Scan for the cell matching the given text and deliver its [X, Y] coordinate at center. 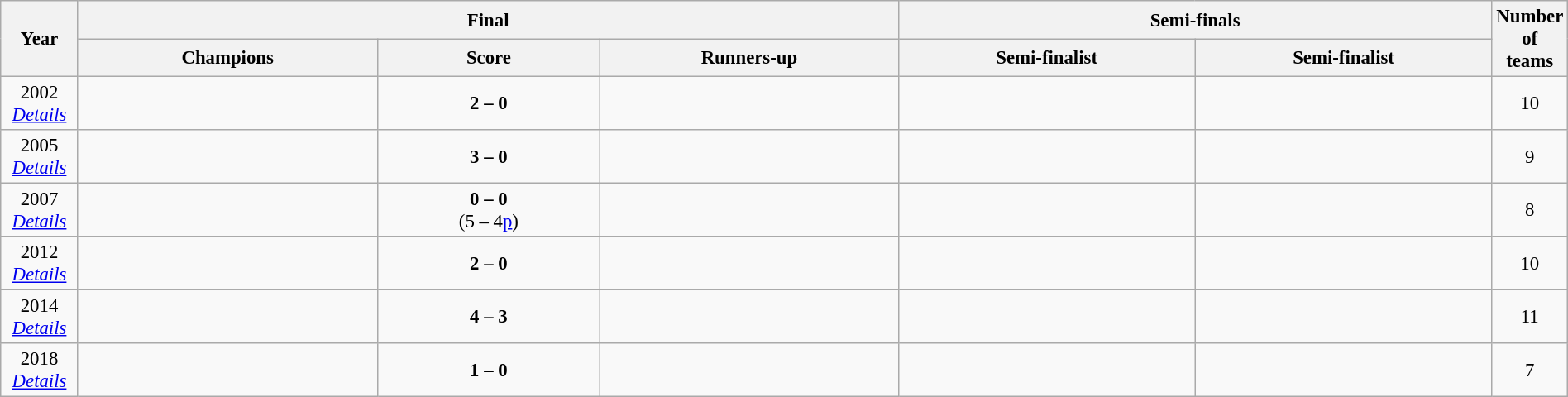
Champions [227, 58]
3 – 0 [489, 157]
2012Details [40, 263]
Number of teams [1530, 39]
4 – 3 [489, 318]
Year [40, 39]
Semi-finals [1195, 20]
8 [1530, 210]
Score [489, 58]
Runners-up [749, 58]
2014Details [40, 318]
Final [488, 20]
2005Details [40, 157]
0 – 0(5 – 4p) [489, 210]
9 [1530, 157]
2007Details [40, 210]
2002Details [40, 104]
11 [1530, 318]
